Output the [x, y] coordinate of the center of the cell containing the given text.  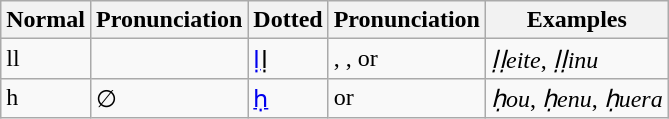
∅ [168, 98]
Examples [576, 20]
ḥ [288, 98]
h [46, 98]
ḥou, ḥenu, ḥuera [576, 98]
, , or [406, 59]
or [406, 98]
Normal [46, 20]
ḷḷeite, ḷḷinu [576, 59]
Dotted [288, 20]
ḷḷ [288, 59]
ll [46, 59]
